Search for the cell housing the specified text and yield its [X, Y] center coordinate. 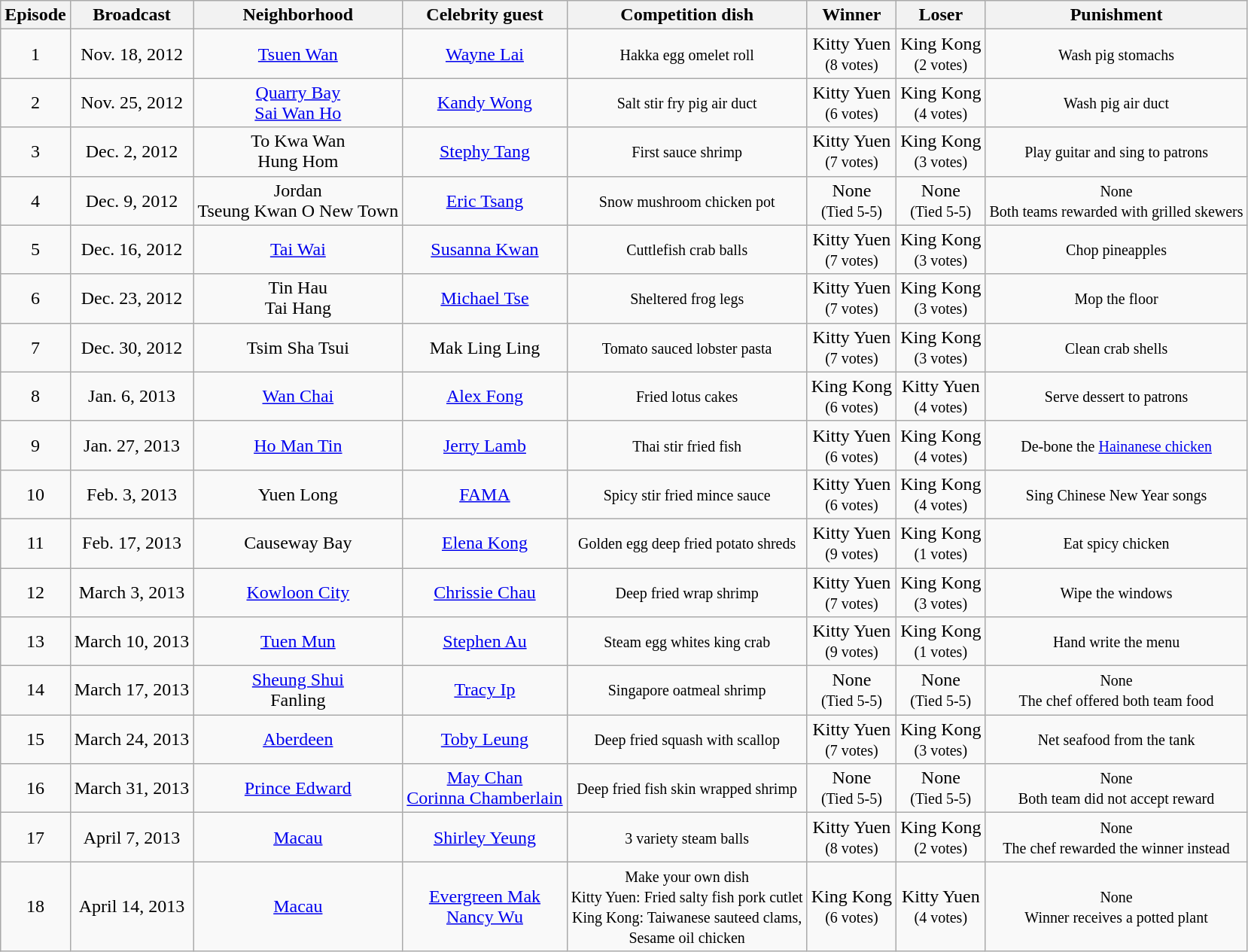
Snow mushroom chicken pot [686, 200]
Evergreen MakNancy Wu [485, 906]
Wash pig air duct [1116, 102]
3 variety steam balls [686, 837]
May ChanCorinna Chamberlain [485, 789]
March 10, 2013 [132, 641]
Wan Chai [298, 396]
Dec. 23, 2012 [132, 298]
Stephy Tang [485, 152]
11 [35, 543]
Feb. 3, 2013 [132, 494]
Thai stir fried fish [686, 446]
Chrissie Chau [485, 592]
To Kwa WanHung Hom [298, 152]
JordanTseung Kwan O New Town [298, 200]
Kandy Wong [485, 102]
Quarry BaySai Wan Ho [298, 102]
Clean crab shells [1116, 348]
15 [35, 739]
5 [35, 250]
Toby Leung [485, 739]
Eat spicy chicken [1116, 543]
Winner [851, 15]
16 [35, 789]
April 14, 2013 [132, 906]
Sing Chinese New Year songs [1116, 494]
Jan. 6, 2013 [132, 396]
17 [35, 837]
Play guitar and sing to patrons [1116, 152]
Dec. 16, 2012 [132, 250]
Singapore oatmeal shrimp [686, 691]
NoneWinner receives a potted plant [1116, 906]
Make your own dishKitty Yuen: Fried salty fish pork cutletKing Kong: Taiwanese sauteed clams,Sesame oil chicken [686, 906]
Tin HauTai Hang [298, 298]
NoneThe chef rewarded the winner instead [1116, 837]
13 [35, 641]
Chop pineapples [1116, 250]
Michael Tse [485, 298]
NoneBoth team did not accept reward [1116, 789]
Prince Edward [298, 789]
Spicy stir fried mince sauce [686, 494]
Sheltered frog legs [686, 298]
Punishment [1116, 15]
Hakka egg omelet roll [686, 54]
Aberdeen [298, 739]
April 7, 2013 [132, 837]
12 [35, 592]
Eric Tsang [485, 200]
Tsuen Wan [298, 54]
Competition dish [686, 15]
Mop the floor [1116, 298]
Neighborhood [298, 15]
FAMA [485, 494]
Jerry Lamb [485, 446]
March 17, 2013 [132, 691]
Elena Kong [485, 543]
Celebrity guest [485, 15]
Kitty Yuen (7 votes) [851, 152]
2 [35, 102]
Kowloon City [298, 592]
Deep fried fish skin wrapped shrimp [686, 789]
Net seafood from the tank [1116, 739]
Tsim Sha Tsui [298, 348]
Salt stir fry pig air duct [686, 102]
First sauce shrimp [686, 152]
Shirley Yeung [485, 837]
14 [35, 691]
9 [35, 446]
Loser [941, 15]
Tomato sauced lobster pasta [686, 348]
Causeway Bay [298, 543]
Nov. 25, 2012 [132, 102]
Broadcast [132, 15]
March 31, 2013 [132, 789]
3 [35, 152]
Tracy Ip [485, 691]
8 [35, 396]
Jan. 27, 2013 [132, 446]
Deep fried wrap shrimp [686, 592]
6 [35, 298]
1 [35, 54]
NoneBoth teams rewarded with grilled skewers [1116, 200]
Serve dessert to patrons [1116, 396]
Yuen Long [298, 494]
Dec. 2, 2012 [132, 152]
Wash pig stomachs [1116, 54]
De-bone the Hainanese chicken [1116, 446]
18 [35, 906]
Stephen Au [485, 641]
March 3, 2013 [132, 592]
NoneThe chef offered both team food [1116, 691]
Episode [35, 15]
Golden egg deep fried potato shreds [686, 543]
10 [35, 494]
Dec. 9, 2012 [132, 200]
Hand write the menu [1116, 641]
Sheung ShuiFanling [298, 691]
March 24, 2013 [132, 739]
Susanna Kwan [485, 250]
Mak Ling Ling [485, 348]
Wipe the windows [1116, 592]
Kitty Yuen (6 votes) [851, 102]
4 [35, 200]
Ho Man Tin [298, 446]
Nov. 18, 2012 [132, 54]
7 [35, 348]
Feb. 17, 2013 [132, 543]
Fried lotus cakes [686, 396]
Tuen Mun [298, 641]
Steam egg whites king crab [686, 641]
Deep fried squash with scallop [686, 739]
Dec. 30, 2012 [132, 348]
King Kong (3 votes) [941, 152]
Tai Wai [298, 250]
Wayne Lai [485, 54]
Kitty Yuen(8 votes) [851, 837]
Cuttlefish crab balls [686, 250]
Alex Fong [485, 396]
Kitty Yuen (8 votes) [851, 54]
